Detect which cell encompasses the target text, then output its (X, Y) center coordinate. 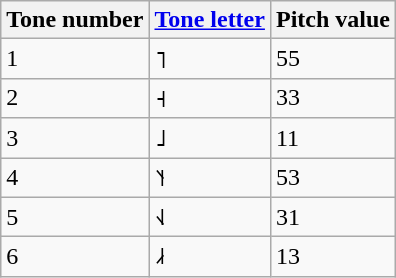
11 (332, 138)
33 (332, 98)
˩˧ (210, 257)
6 (75, 257)
1 (75, 59)
˥˧ (210, 178)
Tone number (75, 20)
55 (332, 59)
˩ (210, 138)
53 (332, 178)
13 (332, 257)
4 (75, 178)
˧ (210, 98)
˥ (210, 59)
5 (75, 217)
3 (75, 138)
Pitch value (332, 20)
Tone letter (210, 20)
2 (75, 98)
˧˩ (210, 217)
31 (332, 217)
